Detect which cell encompasses the target text, then output its (x, y) center coordinate. 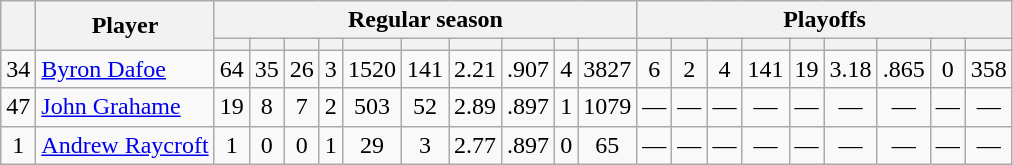
34 (18, 69)
358 (988, 69)
Regular season (426, 20)
26 (302, 69)
1079 (608, 107)
Player (125, 26)
29 (372, 145)
2.77 (476, 145)
Byron Dafoe (125, 69)
.907 (528, 69)
Andrew Raycroft (125, 145)
52 (424, 107)
7 (302, 107)
35 (266, 69)
2.21 (476, 69)
503 (372, 107)
8 (266, 107)
2.89 (476, 107)
3.18 (850, 69)
65 (608, 145)
1520 (372, 69)
3827 (608, 69)
47 (18, 107)
64 (232, 69)
.865 (904, 69)
Playoffs (825, 20)
6 (654, 69)
John Grahame (125, 107)
